From the cell containing the given text, extract its center point as [X, Y] coordinate. 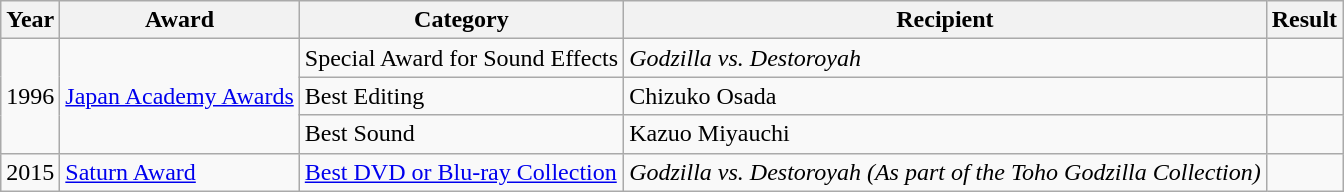
Godzilla vs. Destoroyah (As part of the Toho Godzilla Collection) [946, 172]
Special Award for Sound Effects [461, 58]
Kazuo Miyauchi [946, 134]
Saturn Award [180, 172]
Year [30, 20]
Recipient [946, 20]
Category [461, 20]
2015 [30, 172]
1996 [30, 96]
Best DVD or Blu-ray Collection [461, 172]
Result [1304, 20]
Award [180, 20]
Godzilla vs. Destoroyah [946, 58]
Chizuko Osada [946, 96]
Japan Academy Awards [180, 96]
Best Sound [461, 134]
Best Editing [461, 96]
